Search for the cell housing the specified text and yield its (X, Y) center coordinate. 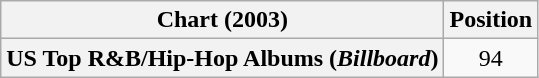
Chart (2003) (222, 20)
94 (491, 58)
Position (491, 20)
US Top R&B/Hip-Hop Albums (Billboard) (222, 58)
